Output the (X, Y) coordinate of the center of the cell containing the given text.  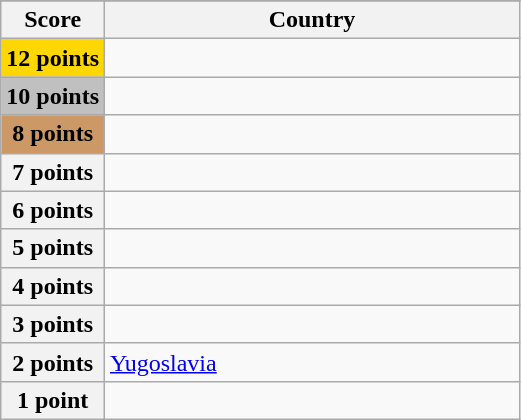
Score (53, 20)
10 points (53, 96)
8 points (53, 134)
4 points (53, 286)
12 points (53, 58)
Yugoslavia (312, 362)
2 points (53, 362)
Country (312, 20)
7 points (53, 172)
6 points (53, 210)
5 points (53, 248)
3 points (53, 324)
1 point (53, 400)
